From the cell containing the given text, extract its center point as [X, Y] coordinate. 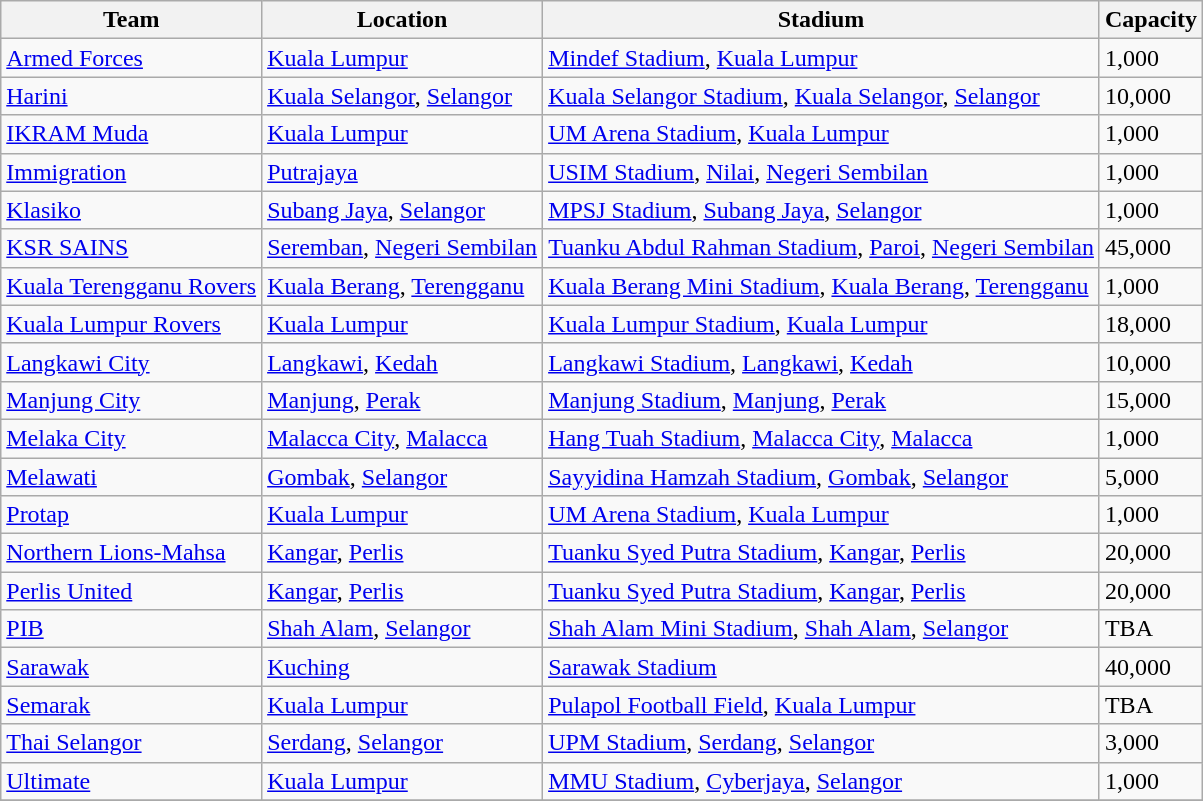
IKRAM Muda [132, 134]
Melawati [132, 477]
Kuala Lumpur Stadium, Kuala Lumpur [822, 324]
Gombak, Selangor [402, 477]
Capacity [1150, 20]
Shah Alam Mini Stadium, Shah Alam, Selangor [822, 629]
Kuala Terengganu Rovers [132, 286]
Langkawi City [132, 362]
Immigration [132, 172]
Stadium [822, 20]
Klasiko [132, 210]
Malacca City, Malacca [402, 438]
USIM Stadium, Nilai, Negeri Sembilan [822, 172]
Melaka City [132, 438]
Location [402, 20]
Shah Alam, Selangor [402, 629]
Mindef Stadium, Kuala Lumpur [822, 58]
15,000 [1150, 400]
Langkawi Stadium, Langkawi, Kedah [822, 362]
Kuala Selangor, Selangor [402, 96]
Perlis United [132, 591]
Manjung City [132, 400]
Manjung Stadium, Manjung, Perak [822, 400]
5,000 [1150, 477]
Thai Selangor [132, 743]
MPSJ Stadium, Subang Jaya, Selangor [822, 210]
40,000 [1150, 667]
MMU Stadium, Cyberjaya, Selangor [822, 781]
Sarawak [132, 667]
Kuala Selangor Stadium, Kuala Selangor, Selangor [822, 96]
Seremban, Negeri Sembilan [402, 248]
Protap [132, 515]
KSR SAINS [132, 248]
Hang Tuah Stadium, Malacca City, Malacca [822, 438]
Kuala Lumpur Rovers [132, 324]
Kuala Berang, Terengganu [402, 286]
Sayyidina Hamzah Stadium, Gombak, Selangor [822, 477]
Northern Lions-Mahsa [132, 553]
UPM Stadium, Serdang, Selangor [822, 743]
Putrajaya [402, 172]
Semarak [132, 705]
18,000 [1150, 324]
Pulapol Football Field, Kuala Lumpur [822, 705]
Kuala Berang Mini Stadium, Kuala Berang, Terengganu [822, 286]
45,000 [1150, 248]
Sarawak Stadium [822, 667]
3,000 [1150, 743]
Manjung, Perak [402, 400]
Ultimate [132, 781]
PIB [132, 629]
Serdang, Selangor [402, 743]
Harini [132, 96]
Team [132, 20]
Langkawi, Kedah [402, 362]
Tuanku Abdul Rahman Stadium, Paroi, Negeri Sembilan [822, 248]
Kuching [402, 667]
Subang Jaya, Selangor [402, 210]
Armed Forces [132, 58]
